Locate the cell with the specified text and output its [X, Y] center coordinate. 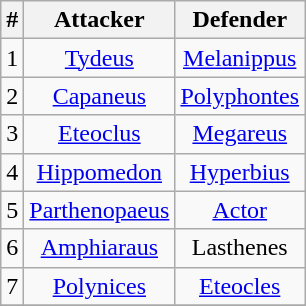
Polyphontes [240, 96]
Eteocles [240, 286]
Eteoclus [100, 134]
3 [12, 134]
Capaneus [100, 96]
Melanippus [240, 58]
Hyperbius [240, 172]
Attacker [100, 20]
Defender [240, 20]
# [12, 20]
Parthenopaeus [100, 210]
4 [12, 172]
Amphiaraus [100, 248]
Hippomedon [100, 172]
5 [12, 210]
Polynices [100, 286]
7 [12, 286]
Lasthenes [240, 248]
Megareus [240, 134]
Actor [240, 210]
6 [12, 248]
1 [12, 58]
2 [12, 96]
Tydeus [100, 58]
